Search for the cell housing the specified text and yield its (x, y) center coordinate. 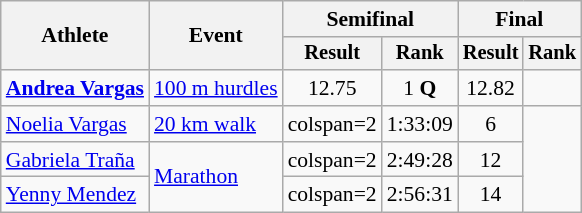
Final (520, 19)
Noelia Vargas (75, 124)
6 (491, 124)
Athlete (75, 36)
Gabriela Traña (75, 160)
12.82 (491, 88)
14 (491, 195)
Event (216, 36)
Semifinal (370, 19)
2:56:31 (420, 195)
20 km walk (216, 124)
1 Q (420, 88)
Andrea Vargas (75, 88)
2:49:28 (420, 160)
Marathon (216, 178)
100 m hurdles (216, 88)
1:33:09 (420, 124)
12.75 (332, 88)
Yenny Mendez (75, 195)
12 (491, 160)
